Return [x, y] of the center of cell containing provided text 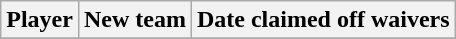
Player [40, 20]
New team [134, 20]
Date claimed off waivers [323, 20]
